Return [x, y] of the center of cell containing provided text 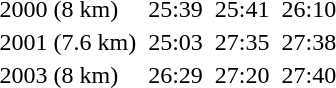
27:35 [242, 42]
25:03 [176, 42]
